Capture the cell that displays the provided text and extract its [x, y] central coordinate. 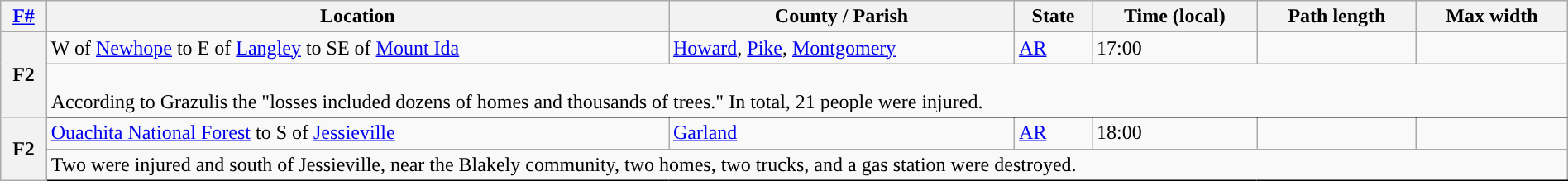
Max width [1492, 17]
Time (local) [1175, 17]
F# [23, 17]
According to Grazulis the "losses included dozens of homes and thousands of trees." In total, 21 people were injured. [807, 91]
County / Parish [841, 17]
18:00 [1175, 133]
W of Newhope to E of Langley to SE of Mount Ida [357, 48]
Two were injured and south of Jessieville, near the Blakely community, two homes, two trucks, and a gas station were destroyed. [807, 164]
Location [357, 17]
Path length [1336, 17]
Garland [841, 133]
Howard, Pike, Montgomery [841, 48]
Ouachita National Forest to S of Jessieville [357, 133]
17:00 [1175, 48]
State [1054, 17]
